Return the (X, Y) coordinate for the center point of the cell that contains the specified text.  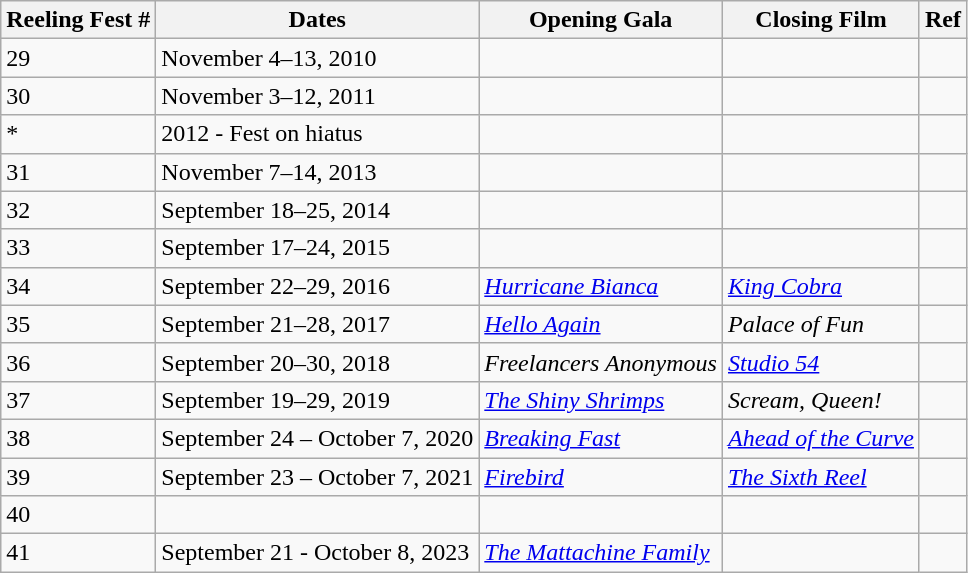
November 3–12, 2011 (318, 96)
31 (78, 172)
September 19–29, 2019 (318, 400)
The Mattachine Family (601, 553)
39 (78, 477)
30 (78, 96)
36 (78, 362)
Closing Film (820, 20)
34 (78, 286)
November 4–13, 2010 (318, 58)
2012 - Fest on hiatus (318, 134)
* (78, 134)
The Shiny Shrimps (601, 400)
King Cobra (820, 286)
Hurricane Bianca (601, 286)
September 17–24, 2015 (318, 248)
September 20–30, 2018 (318, 362)
Scream, Queen! (820, 400)
Ahead of the Curve (820, 438)
September 18–25, 2014 (318, 210)
Hello Again (601, 324)
The Sixth Reel (820, 477)
Firebird (601, 477)
32 (78, 210)
Studio 54 (820, 362)
29 (78, 58)
35 (78, 324)
Reeling Fest # (78, 20)
Freelancers Anonymous (601, 362)
Dates (318, 20)
September 24 – October 7, 2020 (318, 438)
Breaking Fast (601, 438)
37 (78, 400)
September 22–29, 2016 (318, 286)
38 (78, 438)
November 7–14, 2013 (318, 172)
Palace of Fun (820, 324)
40 (78, 515)
Ref (942, 20)
September 21–28, 2017 (318, 324)
September 21 - October 8, 2023 (318, 553)
41 (78, 553)
Opening Gala (601, 20)
33 (78, 248)
September 23 – October 7, 2021 (318, 477)
